Extract the [X, Y] coordinate from the center of the cell holding the provided text.  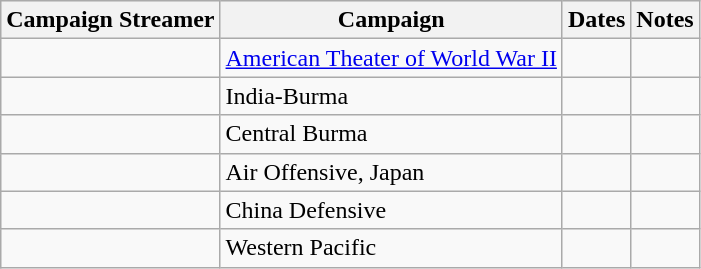
India-Burma [391, 96]
Central Burma [391, 134]
Dates [596, 20]
American Theater of World War II [391, 58]
China Defensive [391, 210]
Notes [665, 20]
Campaign [391, 20]
Air Offensive, Japan [391, 172]
Western Pacific [391, 248]
Campaign Streamer [110, 20]
